Detect which cell encompasses the target text, then output its (X, Y) center coordinate. 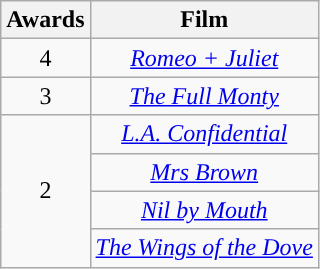
Romeo + Juliet (204, 58)
Mrs Brown (204, 172)
4 (46, 58)
Awards (46, 20)
The Wings of the Dove (204, 248)
2 (46, 191)
Film (204, 20)
Nil by Mouth (204, 210)
3 (46, 96)
L.A. Confidential (204, 134)
The Full Monty (204, 96)
